Identify which cell holds the provided text, then report its (X, Y) central coordinate. 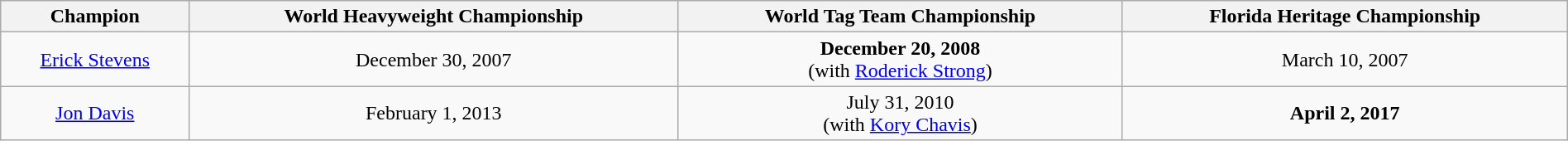
March 10, 2007 (1345, 60)
December 20, 2008(with Roderick Strong) (900, 60)
Champion (95, 17)
Erick Stevens (95, 60)
February 1, 2013 (433, 113)
July 31, 2010(with Kory Chavis) (900, 113)
December 30, 2007 (433, 60)
April 2, 2017 (1345, 113)
World Tag Team Championship (900, 17)
World Heavyweight Championship (433, 17)
Florida Heritage Championship (1345, 17)
Jon Davis (95, 113)
